For the text-containing cell, return its midpoint in [x, y] coordinate format. 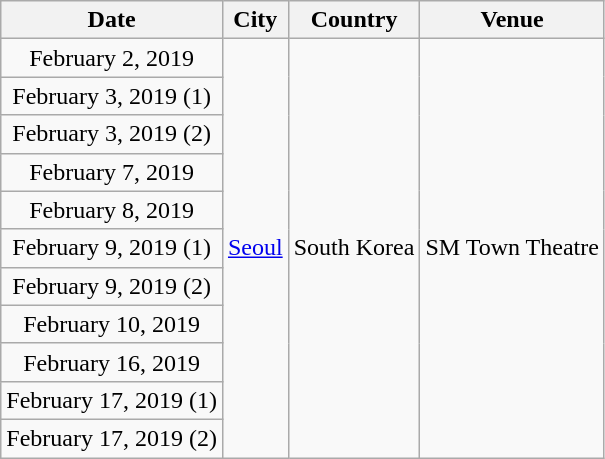
February 3, 2019 (1) [112, 96]
February 8, 2019 [112, 210]
February 3, 2019 (2) [112, 134]
City [255, 20]
February 10, 2019 [112, 324]
February 17, 2019 (1) [112, 400]
South Korea [354, 248]
Seoul [255, 248]
SM Town Theatre [512, 248]
February 9, 2019 (1) [112, 248]
February 7, 2019 [112, 172]
Country [354, 20]
Date [112, 20]
February 16, 2019 [112, 362]
February 2, 2019 [112, 58]
February 9, 2019 (2) [112, 286]
Venue [512, 20]
February 17, 2019 (2) [112, 438]
